Scan for the cell matching the given text and deliver its (X, Y) coordinate at center. 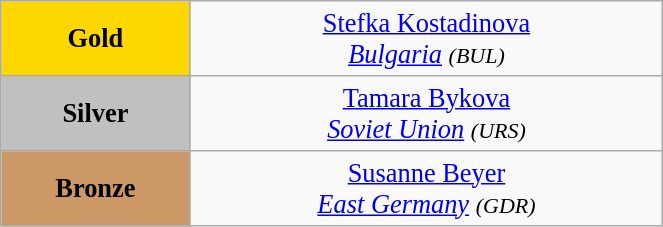
Stefka KostadinovaBulgaria (BUL) (426, 38)
Silver (96, 112)
Tamara BykovaSoviet Union (URS) (426, 112)
Bronze (96, 188)
Gold (96, 38)
Susanne BeyerEast Germany (GDR) (426, 188)
